Scan for the cell matching the given text and deliver its (X, Y) coordinate at center. 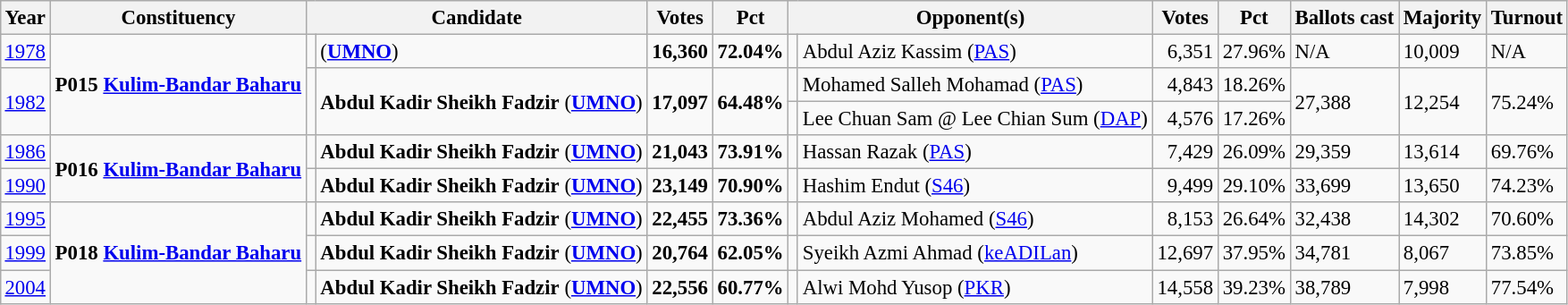
60.77% (751, 287)
16,360 (679, 51)
Year (25, 18)
2004 (25, 287)
1995 (25, 219)
Majority (1443, 18)
72.04% (751, 51)
20,764 (679, 253)
9,499 (1185, 186)
P015 Kulim-Bandar Baharu (178, 84)
6,351 (1185, 51)
29.10% (1253, 186)
17.26% (1253, 119)
77.54% (1527, 287)
Ballots cast (1345, 18)
26.09% (1253, 152)
13,614 (1443, 152)
37.95% (1253, 253)
38,789 (1345, 287)
10,009 (1443, 51)
39.23% (1253, 287)
1978 (25, 51)
12,697 (1185, 253)
33,699 (1345, 186)
23,149 (679, 186)
(UMNO) (481, 51)
17,097 (679, 102)
Lee Chuan Sam @ Lee Chian Sum (DAP) (974, 119)
32,438 (1345, 219)
14,558 (1185, 287)
P016 Kulim-Bandar Baharu (178, 168)
29,359 (1345, 152)
22,556 (679, 287)
70.60% (1527, 219)
73.36% (751, 219)
74.23% (1527, 186)
73.91% (751, 152)
22,455 (679, 219)
Turnout (1527, 18)
27,388 (1345, 102)
8,067 (1443, 253)
14,302 (1443, 219)
75.24% (1527, 102)
Abdul Aziz Kassim (PAS) (974, 51)
Constituency (178, 18)
69.76% (1527, 152)
Hassan Razak (PAS) (974, 152)
4,843 (1185, 85)
Alwi Mohd Yusop (PKR) (974, 287)
P018 Kulim-Bandar Baharu (178, 252)
26.64% (1253, 219)
70.90% (751, 186)
Syeikh Azmi Ahmad (keADILan) (974, 253)
4,576 (1185, 119)
Opponent(s) (971, 18)
13,650 (1443, 186)
1990 (25, 186)
62.05% (751, 253)
18.26% (1253, 85)
1986 (25, 152)
Mohamed Salleh Mohamad (PAS) (974, 85)
Abdul Aziz Mohamed (S46) (974, 219)
12,254 (1443, 102)
Hashim Endut (S46) (974, 186)
21,043 (679, 152)
27.96% (1253, 51)
1982 (25, 102)
7,429 (1185, 152)
64.48% (751, 102)
8,153 (1185, 219)
73.85% (1527, 253)
Candidate (476, 18)
7,998 (1443, 287)
1999 (25, 253)
34,781 (1345, 253)
